Identify which cell holds the provided text, then report its [x, y] central coordinate. 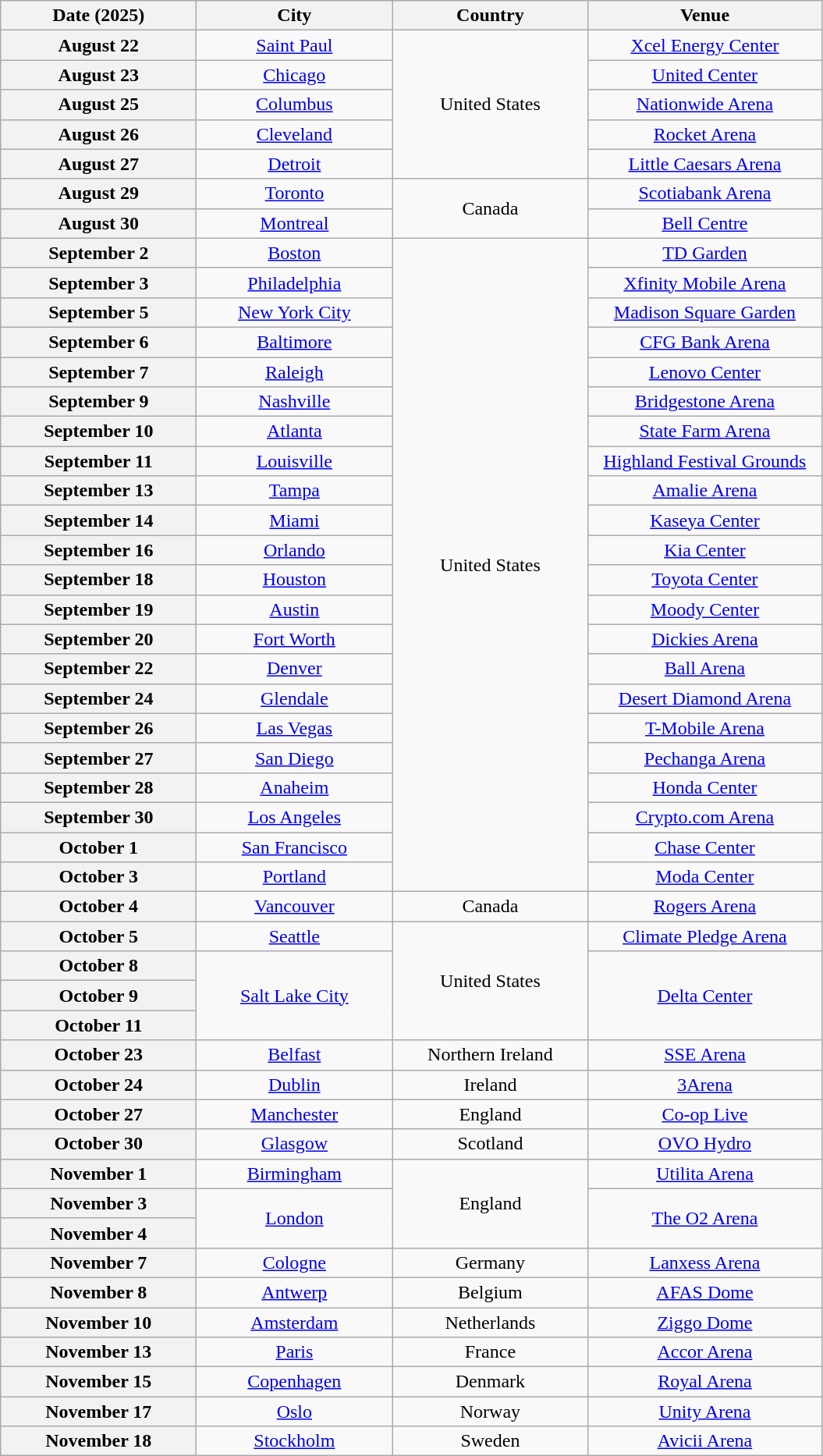
November 13 [98, 1352]
Antwerp [295, 1292]
October 8 [98, 966]
Delta Center [705, 996]
Bell Centre [705, 223]
Seattle [295, 936]
October 9 [98, 996]
Rogers Arena [705, 907]
Louisville [295, 461]
September 18 [98, 580]
September 24 [98, 698]
New York City [295, 312]
Amsterdam [295, 1323]
October 30 [98, 1144]
Lanxess Arena [705, 1262]
August 29 [98, 194]
TD Garden [705, 253]
Germany [490, 1262]
September 10 [98, 431]
Scotiabank Arena [705, 194]
Atlanta [295, 431]
October 24 [98, 1085]
Venue [705, 16]
Desert Diamond Arena [705, 698]
September 20 [98, 639]
Madison Square Garden [705, 312]
November 7 [98, 1262]
Ball Arena [705, 669]
September 26 [98, 728]
Moody Center [705, 609]
October 5 [98, 936]
Salt Lake City [295, 996]
France [490, 1352]
Vancouver [295, 907]
Anaheim [295, 787]
Nationwide Arena [705, 105]
Manchester [295, 1114]
November 10 [98, 1323]
Pechanga Arena [705, 758]
Xfinity Mobile Arena [705, 282]
Accor Arena [705, 1352]
City [295, 16]
The O2 Arena [705, 1218]
Honda Center [705, 787]
Denmark [490, 1382]
Unity Arena [705, 1412]
August 30 [98, 223]
Chicago [295, 75]
September 30 [98, 817]
October 4 [98, 907]
September 3 [98, 282]
T-Mobile Arena [705, 728]
Climate Pledge Arena [705, 936]
Netherlands [490, 1323]
August 27 [98, 164]
Northern Ireland [490, 1055]
Birmingham [295, 1174]
Royal Arena [705, 1382]
October 27 [98, 1114]
Portland [295, 877]
Toronto [295, 194]
September 11 [98, 461]
Dublin [295, 1085]
Baltimore [295, 342]
November 17 [98, 1412]
Xcel Energy Center [705, 45]
State Farm Arena [705, 431]
August 22 [98, 45]
November 1 [98, 1174]
Little Caesars Arena [705, 164]
Copenhagen [295, 1382]
Sweden [490, 1441]
OVO Hydro [705, 1144]
Philadelphia [295, 282]
Montreal [295, 223]
August 25 [98, 105]
Boston [295, 253]
November 3 [98, 1203]
Columbus [295, 105]
Ireland [490, 1085]
Stockholm [295, 1441]
September 6 [98, 342]
SSE Arena [705, 1055]
AFAS Dome [705, 1292]
Bridgestone Arena [705, 402]
November 4 [98, 1233]
October 23 [98, 1055]
September 22 [98, 669]
CFG Bank Arena [705, 342]
September 2 [98, 253]
Highland Festival Grounds [705, 461]
Chase Center [705, 847]
November 8 [98, 1292]
Toyota Center [705, 580]
September 27 [98, 758]
Fort Worth [295, 639]
Los Angeles [295, 817]
Ziggo Dome [705, 1323]
Belfast [295, 1055]
Country [490, 16]
September 5 [98, 312]
Austin [295, 609]
August 26 [98, 134]
Cleveland [295, 134]
Denver [295, 669]
November 18 [98, 1441]
Orlando [295, 550]
Saint Paul [295, 45]
Kaseya Center [705, 520]
Norway [490, 1412]
Tampa [295, 491]
Scotland [490, 1144]
Lenovo Center [705, 372]
Oslo [295, 1412]
October 11 [98, 1025]
Moda Center [705, 877]
Kia Center [705, 550]
San Francisco [295, 847]
Nashville [295, 402]
London [295, 1218]
Raleigh [295, 372]
September 16 [98, 550]
Amalie Arena [705, 491]
Las Vegas [295, 728]
Detroit [295, 164]
Crypto.com Arena [705, 817]
Miami [295, 520]
Glasgow [295, 1144]
Glendale [295, 698]
Cologne [295, 1262]
Co-op Live [705, 1114]
September 14 [98, 520]
San Diego [295, 758]
Rocket Arena [705, 134]
September 9 [98, 402]
August 23 [98, 75]
3Arena [705, 1085]
September 19 [98, 609]
October 3 [98, 877]
Dickies Arena [705, 639]
October 1 [98, 847]
November 15 [98, 1382]
September 7 [98, 372]
United Center [705, 75]
Paris [295, 1352]
Belgium [490, 1292]
Utilita Arena [705, 1174]
September 28 [98, 787]
Date (2025) [98, 16]
Houston [295, 580]
September 13 [98, 491]
Avicii Arena [705, 1441]
